Locate the cell with the specified text and output its (X, Y) center coordinate. 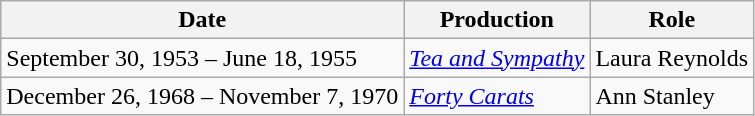
December 26, 1968 – November 7, 1970 (202, 96)
Role (672, 20)
Date (202, 20)
Tea and Sympathy (497, 58)
Production (497, 20)
Laura Reynolds (672, 58)
September 30, 1953 – June 18, 1955 (202, 58)
Forty Carats (497, 96)
Ann Stanley (672, 96)
